Scan for the cell matching the given text and deliver its [X, Y] coordinate at center. 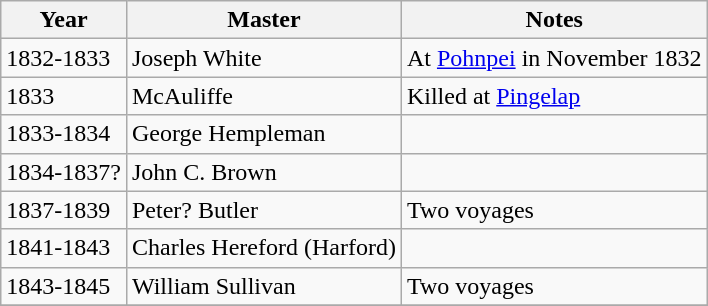
McAuliffe [264, 96]
Joseph White [264, 58]
John C. Brown [264, 172]
At Pohnpei in November 1832 [554, 58]
Year [64, 20]
Master [264, 20]
1833 [64, 96]
Notes [554, 20]
Killed at Pingelap [554, 96]
1837-1839 [64, 210]
1843-1845 [64, 286]
Charles Hereford (Harford) [264, 248]
1841-1843 [64, 248]
1832-1833 [64, 58]
George Hempleman [264, 134]
1834-1837? [64, 172]
1833-1834 [64, 134]
Peter? Butler [264, 210]
William Sullivan [264, 286]
